Capture the cell that displays the provided text and extract its [x, y] central coordinate. 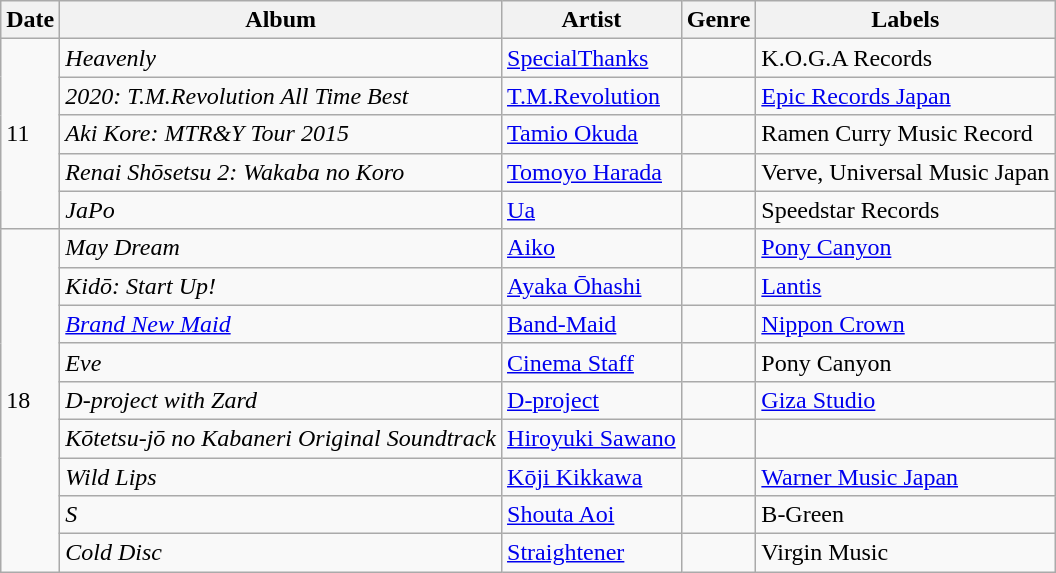
Speedstar Records [906, 210]
Tomoyo Harada [592, 172]
Artist [592, 20]
Album [281, 20]
K.O.G.A Records [906, 58]
Eve [281, 362]
S [281, 515]
D-project [592, 400]
Aiko [592, 248]
D-project with Zard [281, 400]
Kōtetsu-jō no Kabaneri Original Soundtrack [281, 438]
Wild Lips [281, 477]
Virgin Music [906, 553]
Warner Music Japan [906, 477]
Straightener [592, 553]
Tamio Okuda [592, 134]
Genre [718, 20]
Lantis [906, 286]
May Dream [281, 248]
Kōji Kikkawa [592, 477]
11 [30, 134]
Brand New Maid [281, 324]
Kidō: Start Up! [281, 286]
SpecialThanks [592, 58]
Aki Kore: MTR&Y Tour 2015 [281, 134]
18 [30, 400]
Ua [592, 210]
Nippon Crown [906, 324]
Cold Disc [281, 553]
Hiroyuki Sawano [592, 438]
Renai Shōsetsu 2: Wakaba no Koro [281, 172]
JaPo [281, 210]
2020: T.M.Revolution All Time Best [281, 96]
B-Green [906, 515]
Band-Maid [592, 324]
Verve, Universal Music Japan [906, 172]
Cinema Staff [592, 362]
Ramen Curry Music Record [906, 134]
Labels [906, 20]
Shouta Aoi [592, 515]
Giza Studio [906, 400]
Ayaka Ōhashi [592, 286]
Heavenly [281, 58]
Date [30, 20]
T.M.Revolution [592, 96]
Epic Records Japan [906, 96]
